Scan for the cell matching the given text and deliver its (x, y) coordinate at center. 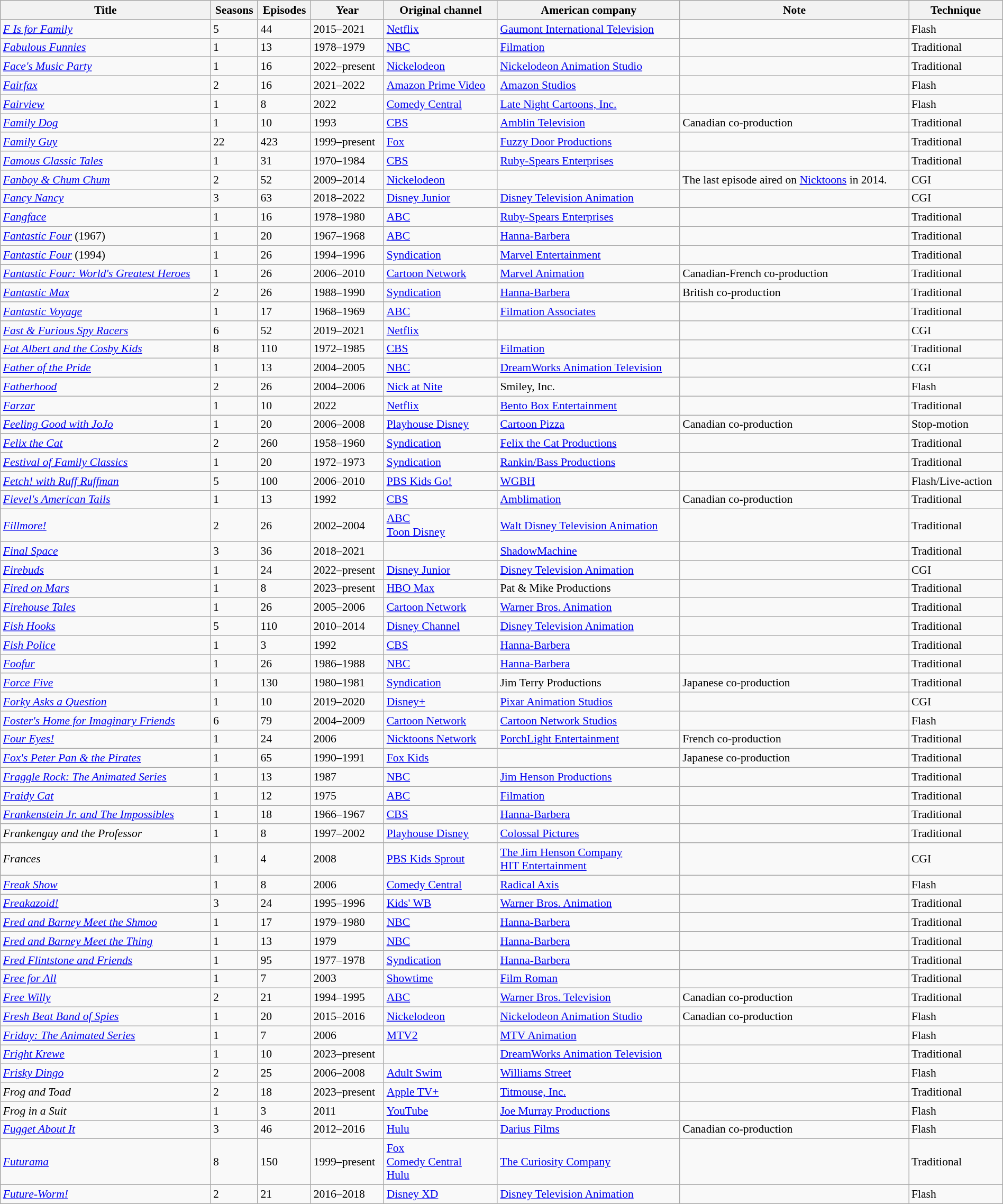
Smiley, Inc. (588, 387)
Fatherhood (106, 387)
Amblin Television (588, 123)
Titmouse, Inc. (588, 1092)
Free Willy (106, 998)
Fievel's American Tails (106, 500)
1972–1985 (348, 349)
Frisky Dingo (106, 1073)
130 (284, 683)
Original channel (441, 10)
2021–2022 (348, 86)
Fresh Beat Band of Spies (106, 1017)
Cartoon Pizza (588, 425)
150 (284, 1162)
2019–2020 (348, 702)
31 (284, 161)
ABCToon Disney (441, 526)
Amazon Prime Video (441, 86)
Kids' WB (441, 904)
1993 (348, 123)
Future-Worm! (106, 1194)
Episodes (284, 10)
2018–2021 (348, 551)
100 (284, 481)
4 (284, 859)
Feeling Good with JoJo (106, 425)
Face's Music Party (106, 67)
95 (284, 960)
Fanboy & Chum Chum (106, 180)
Fox (441, 142)
Fat Albert and the Cosby Kids (106, 349)
Seasons (234, 10)
Fairfax (106, 86)
Year (348, 10)
2008 (348, 859)
Fired on Mars (106, 589)
Frankenstein Jr. and The Impossibles (106, 815)
1990–1991 (348, 758)
65 (284, 758)
MTV Animation (588, 1035)
423 (284, 142)
63 (284, 198)
1968–1969 (348, 311)
American company (588, 10)
2016–2018 (348, 1194)
Note (795, 10)
Final Space (106, 551)
Friday: The Animated Series (106, 1035)
Fairview (106, 104)
Film Roman (588, 979)
Technique (955, 10)
ShadowMachine (588, 551)
1966–1967 (348, 815)
PBS Kids Go! (441, 481)
1986–1988 (348, 664)
2015–2021 (348, 29)
Fantastic Max (106, 293)
1994–1995 (348, 998)
Family Dog (106, 123)
Foster's Home for Imaginary Friends (106, 721)
2004–2006 (348, 387)
Hulu (441, 1129)
Fangface (106, 217)
1972–1973 (348, 462)
The last episode aired on Nicktoons in 2014. (795, 180)
Disney Channel (441, 627)
Father of the Pride (106, 368)
Fred and Barney Meet the Shmoo (106, 923)
The Jim Henson CompanyHIT Entertainment (588, 859)
1980–1981 (348, 683)
Gaumont International Television (588, 29)
Fugget About It (106, 1129)
2009–2014 (348, 180)
Freak Show (106, 885)
2018–2022 (348, 198)
2004–2009 (348, 721)
Firehouse Tales (106, 608)
YouTube (441, 1111)
1978–1980 (348, 217)
Warner Bros. Television (588, 998)
Rankin/Bass Productions (588, 462)
Four Eyes! (106, 739)
FoxComedy CentralHulu (441, 1162)
Farzar (106, 406)
36 (284, 551)
Fancy Nancy (106, 198)
Late Night Cartoons, Inc. (588, 104)
Adult Swim (441, 1073)
Forky Asks a Question (106, 702)
Marvel Animation (588, 274)
Flash/Live-action (955, 481)
2015–2016 (348, 1017)
25 (284, 1073)
Walt Disney Television Animation (588, 526)
Disney XD (441, 1194)
Pixar Animation Studios (588, 702)
Amazon Studios (588, 86)
Title (106, 10)
Frog in a Suit (106, 1111)
Jim Henson Productions (588, 777)
Stop-motion (955, 425)
2003 (348, 979)
Free for All (106, 979)
Fuzzy Door Productions (588, 142)
1994–1996 (348, 255)
Amblimation (588, 500)
1995–1996 (348, 904)
2011 (348, 1111)
Fillmore! (106, 526)
2012–2016 (348, 1129)
1979 (348, 941)
Nicktoons Network (441, 739)
Radical Axis (588, 885)
Fetch! with Ruff Ruffman (106, 481)
260 (284, 444)
Frog and Toad (106, 1092)
Fred and Barney Meet the Thing (106, 941)
Festival of Family Classics (106, 462)
Cartoon Network Studios (588, 721)
Darius Films (588, 1129)
Fantastic Four (1967) (106, 236)
British co-production (795, 293)
Pat & Mike Productions (588, 589)
Jim Terry Productions (588, 683)
Force Five (106, 683)
44 (284, 29)
Showtime (441, 979)
2004–2005 (348, 368)
The Curiosity Company (588, 1162)
F Is for Family (106, 29)
Fox's Peter Pan & the Pirates (106, 758)
1967–1968 (348, 236)
HBO Max (441, 589)
46 (284, 1129)
WGBH (588, 481)
Fish Police (106, 645)
79 (284, 721)
2010–2014 (348, 627)
Bento Box Entertainment (588, 406)
Foofur (106, 664)
Disney+ (441, 702)
Canadian-French co-production (795, 274)
1978–1979 (348, 48)
1975 (348, 796)
Felix the Cat (106, 444)
Fantastic Four: World's Greatest Heroes (106, 274)
Frances (106, 859)
Fish Hooks (106, 627)
Famous Classic Tales (106, 161)
Fantastic Four (1994) (106, 255)
1970–1984 (348, 161)
22 (234, 142)
1988–1990 (348, 293)
Williams Street (588, 1073)
Joe Murray Productions (588, 1111)
Fraggle Rock: The Animated Series (106, 777)
Fox Kids (441, 758)
Fabulous Funnies (106, 48)
Filmation Associates (588, 311)
Fast & Furious Spy Racers (106, 330)
Nick at Nite (441, 387)
Fantastic Voyage (106, 311)
Marvel Entertainment (588, 255)
1977–1978 (348, 960)
Frankenguy and the Professor (106, 834)
2005–2006 (348, 608)
Family Guy (106, 142)
Freakazoid! (106, 904)
1958–1960 (348, 444)
PBS Kids Sprout (441, 859)
12 (284, 796)
Fright Krewe (106, 1054)
Felix the Cat Productions (588, 444)
Colossal Pictures (588, 834)
1979–1980 (348, 923)
French co-production (795, 739)
2019–2021 (348, 330)
Futurama (106, 1162)
Apple TV+ (441, 1092)
Firebuds (106, 570)
MTV2 (441, 1035)
2002–2004 (348, 526)
1987 (348, 777)
1997–2002 (348, 834)
Fred Flintstone and Friends (106, 960)
Fraidy Cat (106, 796)
PorchLight Entertainment (588, 739)
